Provide the [x, y] coordinate of the cell's center where the given text is located.  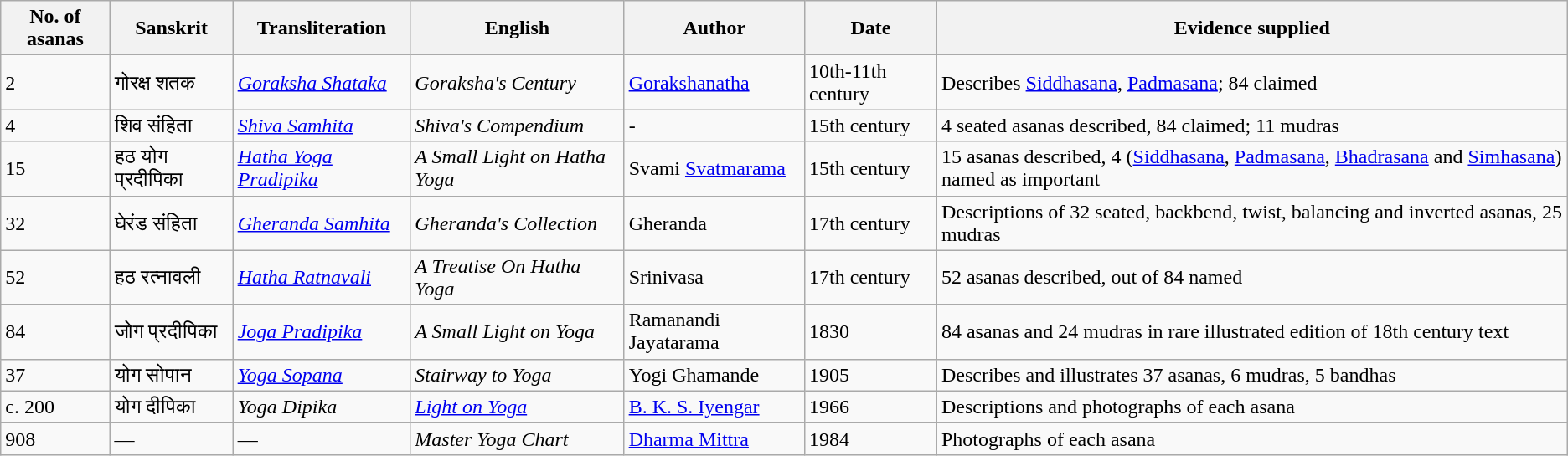
B. K. S. Iyengar [714, 407]
1905 [870, 375]
जोग प्रदीपिका [171, 331]
Master Yoga Chart [518, 438]
गोरक्ष शतक [171, 82]
Hatha Ratnavali [322, 278]
Goraksha's Century [518, 82]
32 [55, 223]
शिव संहिता [171, 126]
84 asanas and 24 mudras in rare illustrated edition of 18th century text [1251, 331]
Yoga Dipika [322, 407]
52 asanas described, out of 84 named [1251, 278]
Gheranda [714, 223]
Descriptions and photographs of each asana [1251, 407]
Gorakshanatha [714, 82]
Joga Pradipika [322, 331]
1830 [870, 331]
- [714, 126]
15 asanas described, 4 (Siddhasana, Padmasana, Bhadrasana and Simhasana) named as important [1251, 169]
1966 [870, 407]
Describes and illustrates 37 asanas, 6 mudras, 5 bandhas [1251, 375]
Photographs of each asana [1251, 438]
4 seated asanas described, 84 claimed; 11 mudras [1251, 126]
10th-11th century [870, 82]
हठ योग प्रदीपिका [171, 169]
Date [870, 28]
Transliteration [322, 28]
Goraksha Shataka [322, 82]
घेरंड संहिता [171, 223]
Hatha Yoga Pradipika [322, 169]
A Treatise On Hatha Yoga [518, 278]
4 [55, 126]
Yoga Sopana [322, 375]
Shiva's Compendium [518, 126]
Evidence supplied [1251, 28]
Shiva Samhita [322, 126]
योग दीपिका [171, 407]
1984 [870, 438]
Ramanandi Jayatarama [714, 331]
Light on Yoga [518, 407]
Stairway to Yoga [518, 375]
English [518, 28]
No. of asanas [55, 28]
Describes Siddhasana, Padmasana; 84 claimed [1251, 82]
A Small Light on Hatha Yoga [518, 169]
Gheranda Samhita [322, 223]
Svami Svatmarama [714, 169]
Author [714, 28]
योग सोपान [171, 375]
37 [55, 375]
Gheranda's Collection [518, 223]
52 [55, 278]
2 [55, 82]
हठ रत्नावली [171, 278]
Descriptions of 32 seated, backbend, twist, balancing and inverted asanas, 25 mudras [1251, 223]
84 [55, 331]
Sanskrit [171, 28]
908 [55, 438]
c. 200 [55, 407]
Dharma Mittra [714, 438]
Srinivasa [714, 278]
15 [55, 169]
A Small Light on Yoga [518, 331]
Yogi Ghamande [714, 375]
